Return the [x, y] coordinate for the center point of the cell that contains the specified text.  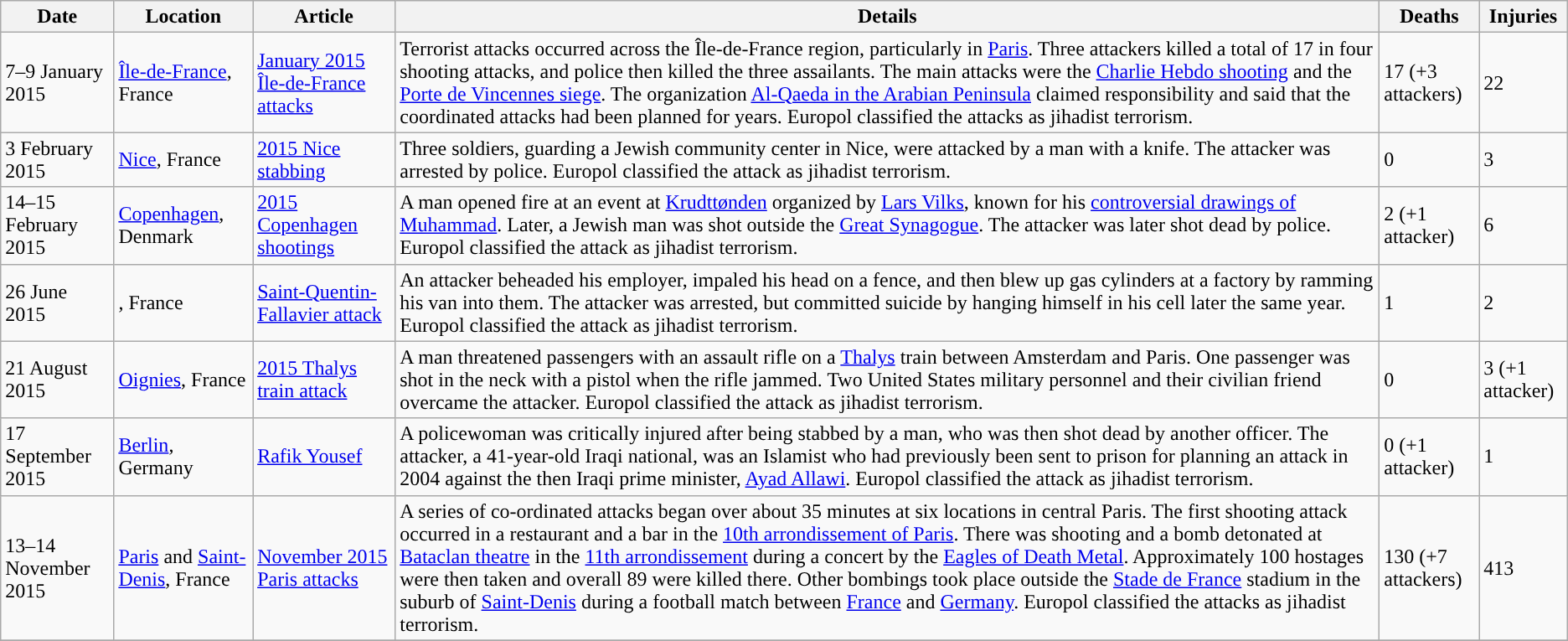
Oignies, France [183, 380]
Berlin, Germany [183, 457]
14–15 February 2015 [57, 225]
3 (+1 attacker) [1523, 380]
Article [324, 17]
Nice, France [183, 159]
2 (+1 attacker) [1429, 225]
Location [183, 17]
Injuries [1523, 17]
130 (+7 attackers) [1429, 568]
2015 Thalys train attack [324, 380]
13–14 November 2015 [57, 568]
21 August 2015 [57, 380]
17 (+3 attackers) [1429, 82]
7–9 January 2015 [57, 82]
6 [1523, 225]
413 [1523, 568]
, France [183, 302]
January 2015 Île-de-France attacks [324, 82]
November 2015 Paris attacks [324, 568]
0 (+1 attacker) [1429, 457]
Deaths [1429, 17]
3 February 2015 [57, 159]
2015 Copenhagen shootings [324, 225]
17 September 2015 [57, 457]
2015 Nice stabbing [324, 159]
Copenhagen, Denmark [183, 225]
Date [57, 17]
Paris and Saint-Denis, France [183, 568]
Saint-Quentin-Fallavier attack [324, 302]
3 [1523, 159]
Rafik Yousef [324, 457]
Details [888, 17]
Île-de-France, France [183, 82]
26 June 2015 [57, 302]
22 [1523, 82]
2 [1523, 302]
